Detect which cell encompasses the target text, then output its (X, Y) center coordinate. 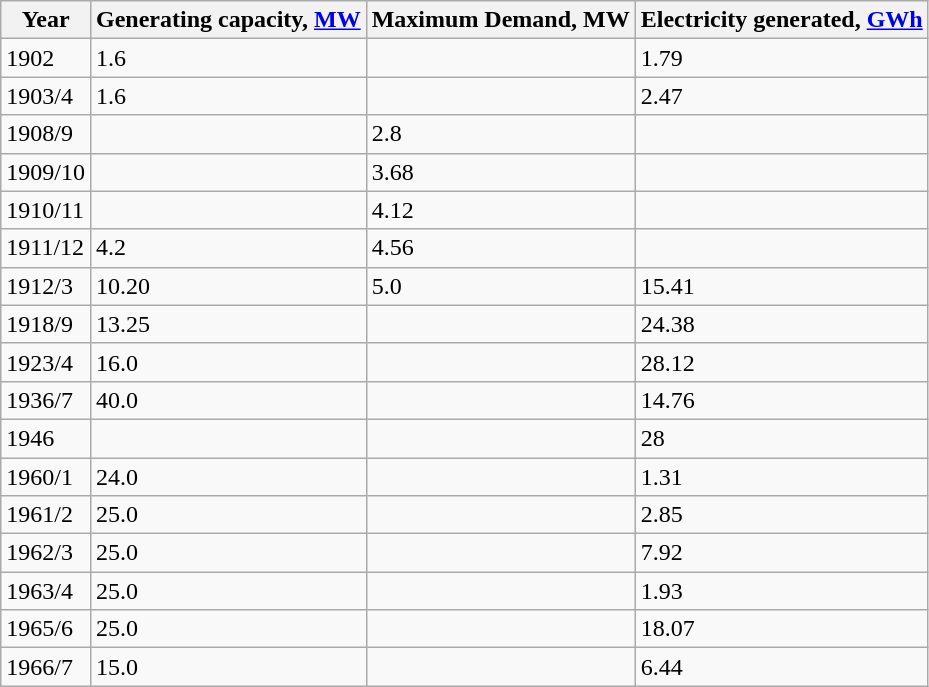
28.12 (782, 362)
3.68 (500, 172)
4.2 (228, 248)
1923/4 (46, 362)
Year (46, 20)
1910/11 (46, 210)
1908/9 (46, 134)
24.0 (228, 477)
2.85 (782, 515)
6.44 (782, 667)
14.76 (782, 400)
5.0 (500, 286)
Electricity generated, GWh (782, 20)
24.38 (782, 324)
1.93 (782, 591)
4.56 (500, 248)
2.8 (500, 134)
1946 (46, 438)
1918/9 (46, 324)
4.12 (500, 210)
1911/12 (46, 248)
1966/7 (46, 667)
1965/6 (46, 629)
15.41 (782, 286)
15.0 (228, 667)
1962/3 (46, 553)
7.92 (782, 553)
1912/3 (46, 286)
16.0 (228, 362)
1961/2 (46, 515)
18.07 (782, 629)
Generating capacity, MW (228, 20)
28 (782, 438)
40.0 (228, 400)
Maximum Demand, MW (500, 20)
1902 (46, 58)
1903/4 (46, 96)
1963/4 (46, 591)
2.47 (782, 96)
1.31 (782, 477)
13.25 (228, 324)
1960/1 (46, 477)
10.20 (228, 286)
1909/10 (46, 172)
1.79 (782, 58)
1936/7 (46, 400)
